From the cell containing the given text, extract its center point as [x, y] coordinate. 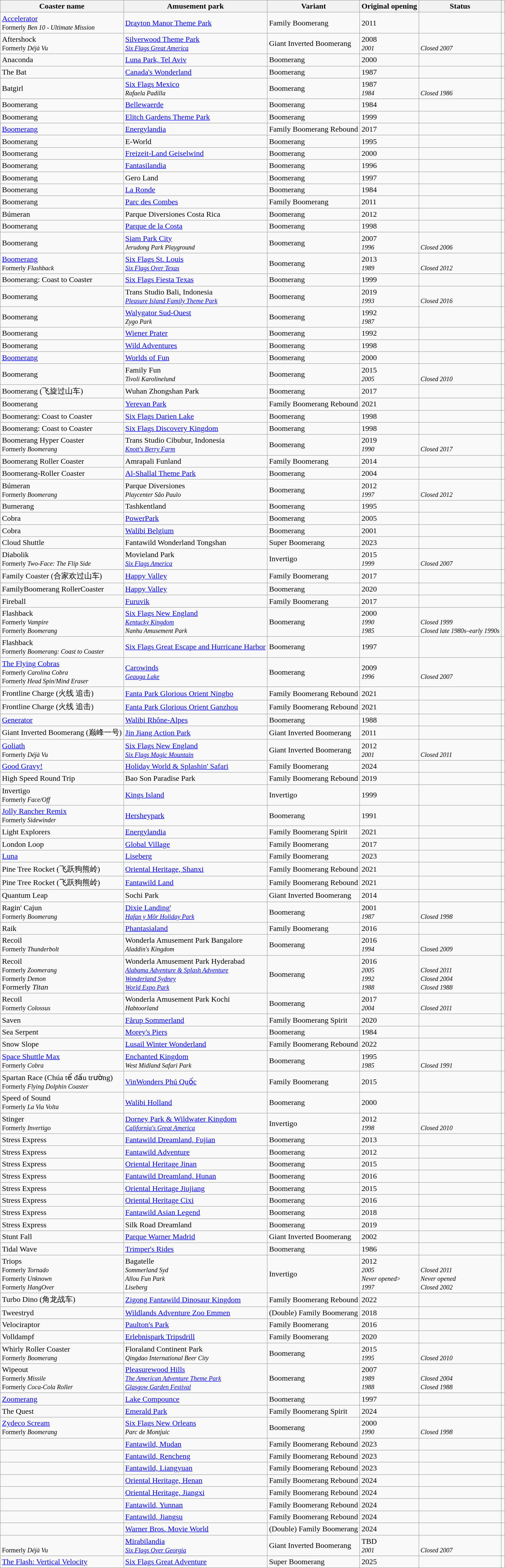
Tashkentland [195, 506]
Luna Park, Tel Aviv [195, 60]
Wuhan Zhongshan Park [195, 391]
20151995 [389, 1353]
Jolly Rancher RemixFormerly Sidewinder [62, 816]
Fantawild, Mudan [195, 1444]
AftershockFormerly Déjà Vu [62, 43]
CarowindsGeauga Lake [195, 672]
Batgirl [62, 89]
The Quest [62, 1411]
Parque Warner Madrid [195, 1237]
Six Flags New OrleansParc de Montjuic [195, 1428]
200719891988 [389, 1378]
Spartan Race (Chúa tể đấu trường)Formerly Flying Dolphin Coaster [62, 1082]
Lusail Winter Wonderland [195, 1044]
Fantawild Land [195, 883]
Snow Slope [62, 1044]
Cloud Shuttle [62, 543]
2025 [389, 1562]
Six Flags New EnglandKentucky KingdomNanhu Amusement Park [195, 622]
Fireball [62, 601]
FlashbackFormerly Boomerang: Coast to Coaster [62, 647]
20151999 [389, 559]
Walygator Sud-OuestZygo Park [195, 317]
TriopsFormerly TornadoFormerly UnknownFormerly HangOver [62, 1274]
20161994 [389, 945]
Yerevan Park [195, 404]
Parque DiversionesPlaycenter São Paulo [195, 490]
Generator [62, 720]
E-World [195, 141]
Status [460, 6]
Canada's Wonderland [195, 72]
PowerPark [195, 518]
Wonderla Amusement Park HyderabadAlabama Adventure & Splash AdventureWonderland SydneyWorld Expo Park [195, 974]
Family FunTivoli Karolinelund [195, 374]
Fanta Park Glorious Orient Ganzhou [195, 707]
Fantawild Wonderland Tongshan [195, 543]
Wildlands Adventure Zoo Emmen [195, 1313]
Closed 2011Never openedClosed 2002 [460, 1274]
Furuvik [195, 601]
Saven [62, 1020]
20122001 [389, 750]
Giant Inverted Boomerang (巅峰一号) [62, 733]
Movieland ParkSix Flags America [195, 559]
Phantasialand [195, 928]
Speed of SoundFormerly La Via Volta [62, 1103]
Dorney Park & Wildwater KingdomCalifornia's Great America [195, 1123]
Six Flags MexicoRafaela Padilla [195, 89]
20122005Never opened>1997 [389, 1274]
Dixie Landing'Hafan y Môr Holiday Park [195, 912]
Closed 2006 [460, 243]
Stunt Fall [62, 1237]
Closed 2011Closed 2004Closed 1988 [460, 974]
Closed 2016 [460, 296]
Family Coaster (合家欢过山车) [62, 576]
Fantawild Adventure [195, 1152]
Fantawild Dreamland, Fujian [195, 1140]
RecoilFormerly Colossus [62, 1003]
Fantawild, Yunnan [195, 1505]
Drayton Manor Theme Park [195, 23]
Trans Studio Bali, IndonesiaPleasure Island Family Theme Park [195, 296]
Lake Compounce [195, 1399]
Six Flags Fiesta Texas [195, 280]
Closed 1986 [460, 89]
Siam Park CityJerudong Park Playground [195, 243]
FlashbackFormerly VampireFormerly Boomerang [62, 622]
Boomerang Hyper CoasterFormerly Boomerang [62, 445]
Velociraptor [62, 1325]
Trimper's Rides [195, 1249]
Oriental Heritage, Henan [195, 1480]
InvertigoFormerly Face/Off [62, 795]
AcceleratorFormerly Ben 10 - Ultimate Mission [62, 23]
Six Flags Great Adventure [195, 1562]
Kings Island [195, 795]
Wonderla Amusement Park KochiHabtoorland [195, 1003]
Wiener Prater [195, 333]
1987 [389, 72]
Oriental Heritage Cixi [195, 1201]
Gero Land [195, 178]
Worlds of Fun [195, 358]
The Flash: Vertical Velocity [62, 1562]
Six Flags Great Escape and Hurricane Harbor [195, 647]
London Loop [62, 844]
1996 [389, 165]
Walibi Holland [195, 1103]
20082001 [389, 43]
Trans Studio Cibubur, IndonesiaKnott's Berry Farm [195, 445]
20152005 [389, 374]
Turbo Dino (角龙战车) [62, 1300]
Silverwood Theme ParkSix Flags Great America [195, 43]
20191990 [389, 445]
Good Gravy! [62, 766]
Boomerang (飞旋过山车) [62, 391]
Closed 1991 [460, 1061]
Fårup Sommerland [195, 1020]
19951985 [389, 1061]
20131989 [389, 263]
Oriental Heritage, Shanxi [195, 869]
Tidal Wave [62, 1249]
Holiday World & Splashin' Safari [195, 766]
StingerFormerly Invertigo [62, 1123]
Floraland Continent ParkQingdao International Beer City [195, 1353]
Six Flags New EnglandSix Flags Magic Mountain [195, 750]
Zydeco ScreamFormerly Boomerang [62, 1428]
Quantum Leap [62, 896]
GoliathFormerly Déjà Vu [62, 750]
Bumerang [62, 506]
200019901985 [389, 622]
RecoilFormerly Thunderbolt [62, 945]
Closed 2004Closed 1988 [460, 1378]
RecoilFormerly ZoomerangFormerly DemonFormerly Titan [62, 974]
2004 [389, 473]
2016200519921988 [389, 974]
Liseberg [195, 856]
Ragin' CajunFormerly Boomerang [62, 912]
Fantasilandia [195, 165]
Parque Diversiones Costa Rica [195, 214]
Variant [314, 6]
19921987 [389, 317]
Volldampf [62, 1337]
Pleasurewood HillsThe American Adventure Theme ParkGlasgow Garden Festival [195, 1378]
2001 [389, 531]
1991 [389, 816]
Sochi Park [195, 896]
Formerly Déjà Vu [62, 1545]
Anaconda [62, 60]
Six Flags Discovery Kingdom [195, 428]
Búmeran [62, 214]
The Bat [62, 72]
Raik [62, 928]
Boomerang-Roller Coaster [62, 473]
The Flying CobrasFormerly Carolina CobraFormerly Head Spin/Mind Eraser [62, 672]
Fantawild, Liangyuan [195, 1468]
20001990 [389, 1428]
Original opening [389, 6]
Fantawild Dreamland, Hunan [195, 1176]
20191993 [389, 296]
Hersheypark [195, 816]
Tweestryd [62, 1313]
Morey's Piers [195, 1032]
1992 [389, 333]
Fantawild Asian Legend [195, 1213]
20121997 [389, 490]
FamilyBoomerang RollerCoaster [62, 589]
BagatelleSommerland SydAllou Fun ParkLiseberg [195, 1274]
20071996 [389, 243]
Six Flags St. LouisSix Flags Over Texas [195, 263]
WipeoutFormerly MissileFormerly Coca-Cola Roller [62, 1378]
Whirly Roller CoasterFormerly Boomerang [62, 1353]
Parque de la Costa [195, 226]
20011987 [389, 912]
Wild Adventures [195, 345]
Sea Serpent [62, 1032]
MirabilandiaSix Flags Over Georgia [195, 1545]
Zigong Fantawild Dinosaur Kingdom [195, 1300]
Bao Son Paradise Park [195, 778]
Amusement park [195, 6]
20172004 [389, 1003]
High Speed Round Trip [62, 778]
Bellewaerde [195, 105]
BoomerangFormerly Flashback [62, 263]
2005 [389, 518]
Warner Bros. Movie World [195, 1529]
Closed 2009 [460, 945]
Silk Road Dreamland [195, 1225]
Global Village [195, 844]
19871984 [389, 89]
20091996 [389, 672]
Jin Jiang Action Park [195, 733]
Oriental Heritage Jiujiang [195, 1188]
Elitch Gardens Theme Park [195, 117]
Zoomerang [62, 1399]
Coaster name [62, 6]
Enchanted KingdomWest Midland Safari Park [195, 1061]
Wonderla Amusement Park BangaloreAladdin's Kingdom [195, 945]
Light Explorers [62, 832]
BúmeranFormerly Boomerang [62, 490]
Walibi Belgium [195, 531]
DiabolikFormerly Two-Face: The Flip Side [62, 559]
VinWonders Phú Quốc [195, 1082]
1988 [389, 720]
Fantawild, Jiangsu [195, 1517]
La Ronde [195, 190]
Parc des Combes [195, 202]
2002 [389, 1237]
Closed 2017 [460, 445]
Amrapali Funland [195, 461]
2013 [389, 1140]
Boomerang Roller Coaster [62, 461]
TBD2001 [389, 1545]
Walibi Rhône-Alpes [195, 720]
Space Shuttle MaxFormerly Cobra [62, 1061]
Fantawild, Rencheng [195, 1456]
Freizeit-Land Geiselwind [195, 153]
20121998 [389, 1123]
Fanta Park Glorious Orient Ningbo [195, 693]
Luna [62, 856]
Closed 1999Closed late 1980s–early 1990s [460, 622]
Oriental Heritage Jinan [195, 1164]
1986 [389, 1249]
Erlebnispark Tripsdrill [195, 1337]
Al-Shallal Theme Park [195, 473]
Paulton's Park [195, 1325]
Emerald Park [195, 1411]
Oriental Heritage, Jiangxi [195, 1492]
Six Flags Darien Lake [195, 416]
